Pinpoint the cell where the given text exists, returning its [x, y] midpoint coordinate. 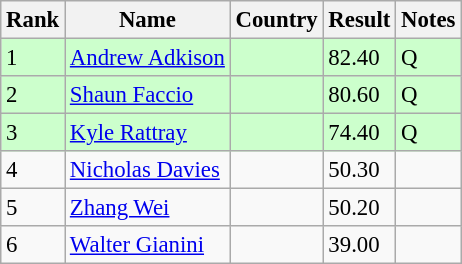
Shaun Faccio [148, 95]
50.20 [360, 208]
Walter Gianini [148, 245]
1 [33, 58]
74.40 [360, 133]
Name [148, 20]
Country [276, 20]
Notes [428, 20]
50.30 [360, 170]
82.40 [360, 58]
5 [33, 208]
39.00 [360, 245]
Andrew Adkison [148, 58]
Result [360, 20]
3 [33, 133]
Rank [33, 20]
2 [33, 95]
80.60 [360, 95]
6 [33, 245]
Nicholas Davies [148, 170]
4 [33, 170]
Zhang Wei [148, 208]
Kyle Rattray [148, 133]
